Return (X, Y) of the center of cell containing provided text 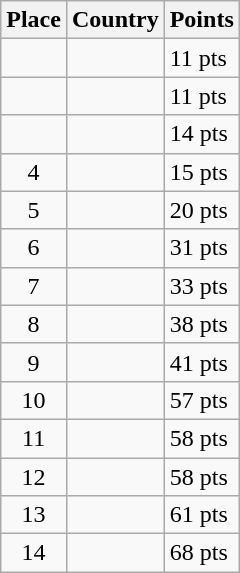
14 (34, 553)
33 pts (202, 286)
12 (34, 477)
6 (34, 248)
61 pts (202, 515)
31 pts (202, 248)
Points (202, 20)
5 (34, 210)
11 (34, 438)
7 (34, 286)
15 pts (202, 172)
Place (34, 20)
68 pts (202, 553)
38 pts (202, 324)
10 (34, 400)
41 pts (202, 362)
4 (34, 172)
13 (34, 515)
14 pts (202, 134)
8 (34, 324)
57 pts (202, 400)
Country (115, 20)
20 pts (202, 210)
9 (34, 362)
